Output the [X, Y] coordinate of the center of the cell containing the given text.  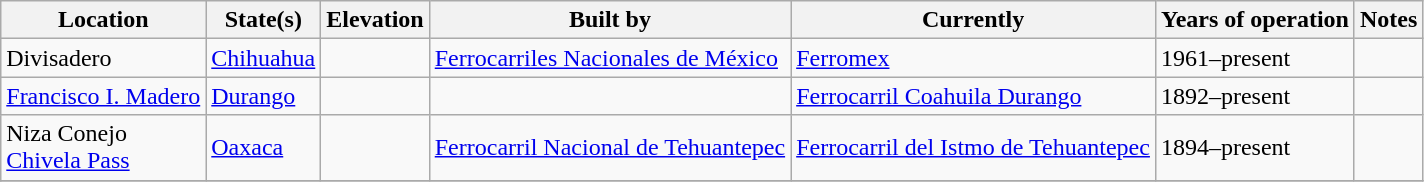
Currently [974, 20]
Elevation [375, 20]
Ferrocarril del Istmo de Tehuantepec [974, 148]
Ferrocarril Coahuila Durango [974, 96]
Ferromex [974, 58]
Niza ConejoChivela Pass [104, 148]
Oaxaca [264, 148]
1892–present [1254, 96]
Durango [264, 96]
State(s) [264, 20]
1961–present [1254, 58]
Divisadero [104, 58]
Location [104, 20]
1894–present [1254, 148]
Built by [610, 20]
Ferrocarriles Nacionales de México [610, 58]
Years of operation [1254, 20]
Chihuahua [264, 58]
Francisco I. Madero [104, 96]
Notes [1388, 20]
Ferrocarril Nacional de Tehuantepec [610, 148]
